Search for the cell housing the specified text and yield its [x, y] center coordinate. 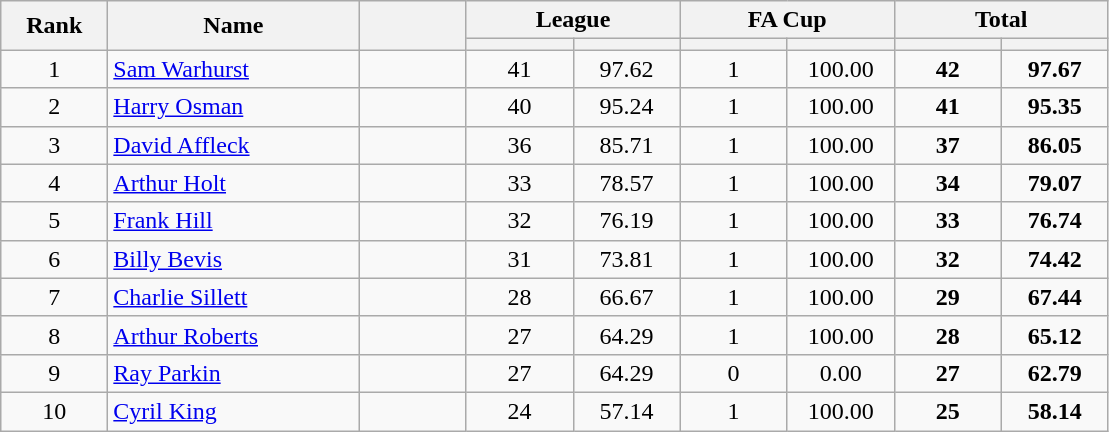
65.12 [1054, 335]
86.05 [1054, 145]
0.00 [840, 373]
David Affleck [234, 145]
58.14 [1054, 411]
42 [948, 69]
4 [54, 183]
78.57 [626, 183]
Harry Osman [234, 107]
Ray Parkin [234, 373]
74.42 [1054, 259]
29 [948, 297]
3 [54, 145]
Frank Hill [234, 221]
Name [234, 26]
2 [54, 107]
9 [54, 373]
Rank [54, 26]
67.44 [1054, 297]
37 [948, 145]
FA Cup [787, 20]
62.79 [1054, 373]
76.74 [1054, 221]
85.71 [626, 145]
97.62 [626, 69]
97.67 [1054, 69]
Charlie Sillett [234, 297]
24 [520, 411]
66.67 [626, 297]
5 [54, 221]
League [573, 20]
40 [520, 107]
8 [54, 335]
Arthur Roberts [234, 335]
95.35 [1054, 107]
Arthur Holt [234, 183]
6 [54, 259]
25 [948, 411]
Billy Bevis [234, 259]
57.14 [626, 411]
73.81 [626, 259]
10 [54, 411]
36 [520, 145]
31 [520, 259]
95.24 [626, 107]
Sam Warhurst [234, 69]
0 [734, 373]
76.19 [626, 221]
34 [948, 183]
Total [1001, 20]
Cyril King [234, 411]
79.07 [1054, 183]
7 [54, 297]
